Capture the cell that displays the provided text and extract its (X, Y) central coordinate. 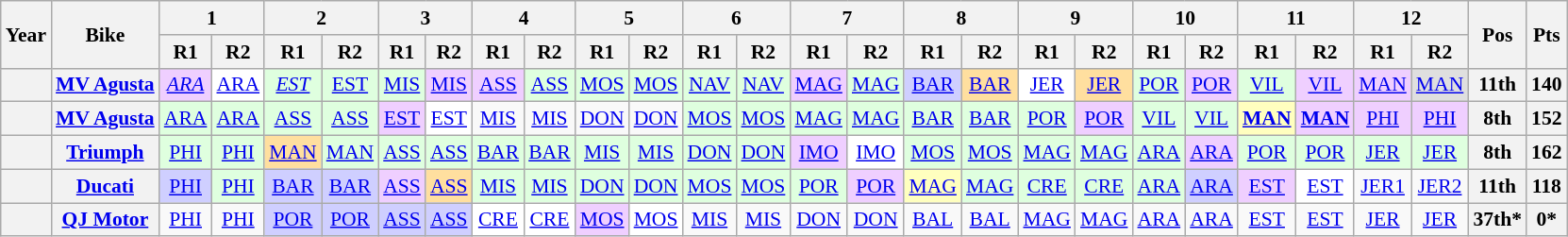
Bike (106, 34)
Pos (1497, 34)
7 (847, 18)
9 (1076, 18)
10 (1185, 18)
Pts (1547, 34)
12 (1411, 18)
37th* (1497, 220)
Triumph (106, 153)
JER2 (1440, 186)
8 (960, 18)
Ducati (106, 186)
11 (1296, 18)
1 (211, 18)
6 (737, 18)
152 (1547, 119)
162 (1547, 153)
140 (1547, 85)
5 (629, 18)
0* (1547, 220)
118 (1547, 186)
2 (321, 18)
JER1 (1383, 186)
3 (425, 18)
QJ Motor (106, 220)
4 (525, 18)
Year (26, 34)
